Detect which cell encompasses the target text, then output its (X, Y) center coordinate. 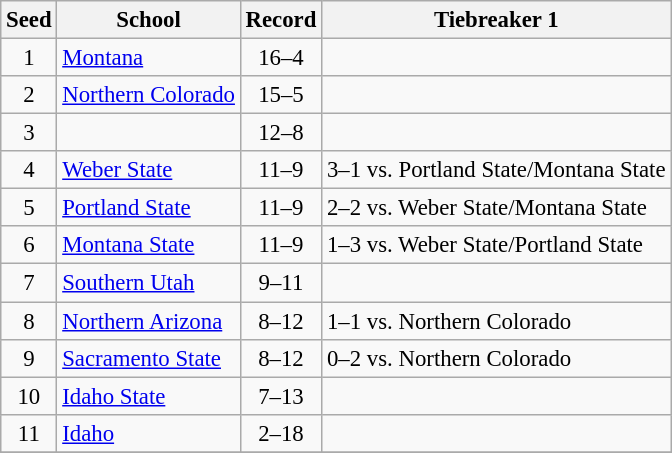
Portland State (148, 208)
Montana (148, 58)
Montana State (148, 245)
Tiebreaker 1 (496, 20)
Southern Utah (148, 283)
4 (29, 170)
Northern Arizona (148, 321)
Idaho (148, 433)
16–4 (280, 58)
Seed (29, 20)
1–3 vs. Weber State/Portland State (496, 245)
2–18 (280, 433)
15–5 (280, 95)
School (148, 20)
3–1 vs. Portland State/Montana State (496, 170)
1–1 vs. Northern Colorado (496, 321)
9 (29, 358)
10 (29, 396)
0–2 vs. Northern Colorado (496, 358)
Weber State (148, 170)
5 (29, 208)
2–2 vs. Weber State/Montana State (496, 208)
9–11 (280, 283)
7–13 (280, 396)
Sacramento State (148, 358)
11 (29, 433)
3 (29, 133)
Record (280, 20)
8 (29, 321)
2 (29, 95)
7 (29, 283)
12–8 (280, 133)
Northern Colorado (148, 95)
1 (29, 58)
6 (29, 245)
Idaho State (148, 396)
